Search for the cell housing the specified text and yield its (X, Y) center coordinate. 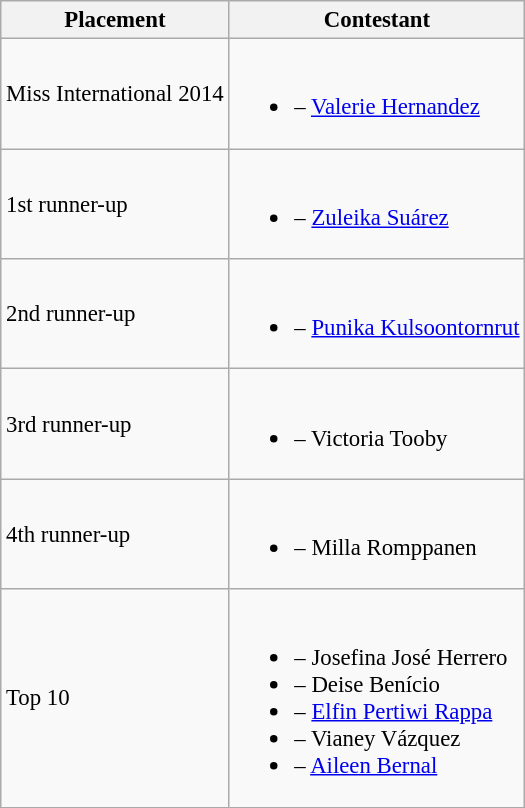
– Punika Kulsoontornrut (377, 314)
– Zuleika Suárez (377, 204)
Placement (115, 20)
4th runner-up (115, 534)
– Josefina José Herrero – Deise Benício – Elfin Pertiwi Rappa – Vianey Vázquez – Aileen Bernal (377, 698)
– Milla Romppanen (377, 534)
Contestant (377, 20)
– Victoria Tooby (377, 424)
3rd runner-up (115, 424)
– Valerie Hernandez (377, 94)
2nd runner-up (115, 314)
Top 10 (115, 698)
Miss International 2014 (115, 94)
1st runner-up (115, 204)
